For the text-containing cell, return its midpoint in (x, y) coordinate format. 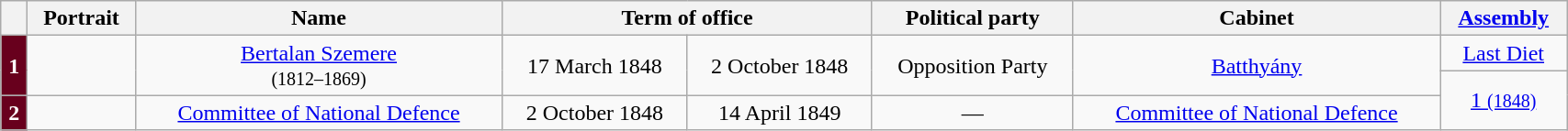
Political party (972, 18)
17 March 1848 (595, 66)
Opposition Party (972, 66)
Term of office (687, 18)
— (972, 113)
Name (319, 18)
Portrait (82, 18)
Last Diet (1504, 53)
14 April 1849 (779, 113)
Cabinet (1257, 18)
Bertalan Szemere(1812–1869) (319, 66)
1 (15, 66)
Batthyány (1257, 66)
2 (15, 113)
Assembly (1504, 18)
1 (1848) (1504, 101)
